Return the (x, y) coordinate for the center point of the cell that contains the specified text.  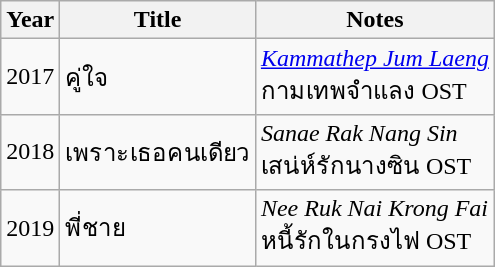
2018 (30, 152)
Nee Ruk Nai Krong Faiหนี้รักในกรงไฟ OST (374, 228)
Year (30, 20)
เพราะเธอคนเดียว (158, 152)
Kammathep Jum Laengกามเทพจำแลง OST (374, 77)
2019 (30, 228)
Title (158, 20)
Sanae Rak Nang Sinเสน่ห์รักนางซิน OST (374, 152)
2017 (30, 77)
พี่ชาย (158, 228)
Notes (374, 20)
คู่ใจ (158, 77)
